Identify which cell holds the provided text, then report its [x, y] central coordinate. 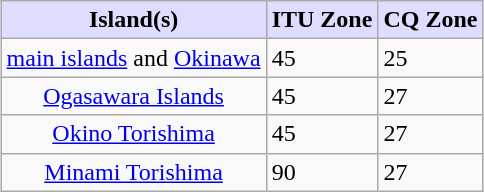
Okino Torishima [134, 134]
Minami Torishima [134, 172]
ITU Zone [322, 20]
Ogasawara Islands [134, 96]
CQ Zone [430, 20]
25 [430, 58]
90 [322, 172]
main islands and Okinawa [134, 58]
Island(s) [134, 20]
